Search for the cell housing the specified text and yield its (X, Y) center coordinate. 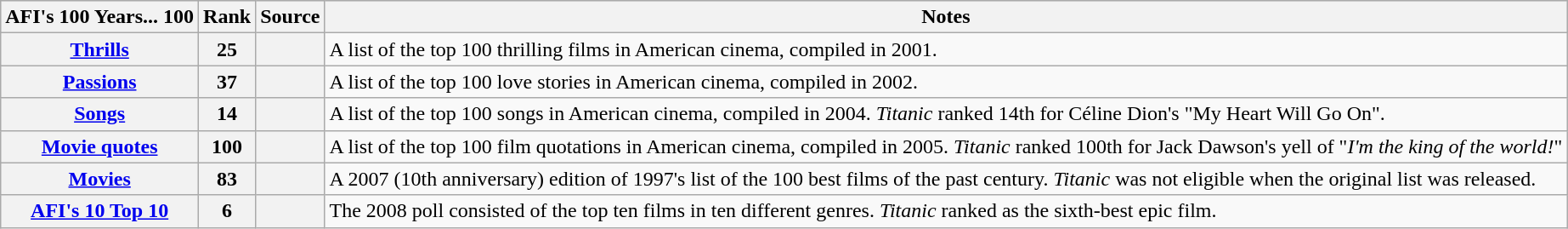
A list of the top 100 songs in American cinema, compiled in 2004. Titanic ranked 14th for Céline Dion's "My Heart Will Go On". (946, 114)
6 (228, 211)
25 (228, 49)
Thrills (100, 49)
Source (291, 17)
Movies (100, 179)
Movie quotes (100, 146)
37 (228, 82)
100 (228, 146)
Songs (100, 114)
A list of the top 100 love stories in American cinema, compiled in 2002. (946, 82)
14 (228, 114)
The 2008 poll consisted of the top ten films in ten different genres. Titanic ranked as the sixth-best epic film. (946, 211)
AFI's 100 Years... 100 (100, 17)
Notes (946, 17)
A list of the top 100 thrilling films in American cinema, compiled in 2001. (946, 49)
83 (228, 179)
AFI's 10 Top 10 (100, 211)
Passions (100, 82)
Rank (228, 17)
